For the text-containing cell, return its midpoint in [x, y] coordinate format. 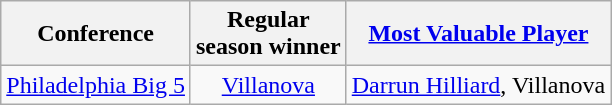
Villanova [268, 85]
Philadelphia Big 5 [96, 85]
Darrun Hilliard, Villanova [478, 85]
Regular season winner [268, 34]
Conference [96, 34]
Most Valuable Player [478, 34]
